Provide the [x, y] coordinate of the cell's center where the given text is located.  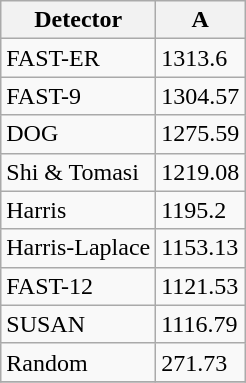
1195.2 [200, 210]
1275.59 [200, 134]
FAST-12 [78, 286]
Shi & Tomasi [78, 172]
FAST-9 [78, 96]
SUSAN [78, 324]
1313.6 [200, 58]
1153.13 [200, 248]
Detector [78, 20]
DOG [78, 134]
Harris-Laplace [78, 248]
Harris [78, 210]
1219.08 [200, 172]
Random [78, 362]
1304.57 [200, 96]
271.73 [200, 362]
1121.53 [200, 286]
1116.79 [200, 324]
FAST-ER [78, 58]
A [200, 20]
